Scan for the cell matching the given text and deliver its [X, Y] coordinate at center. 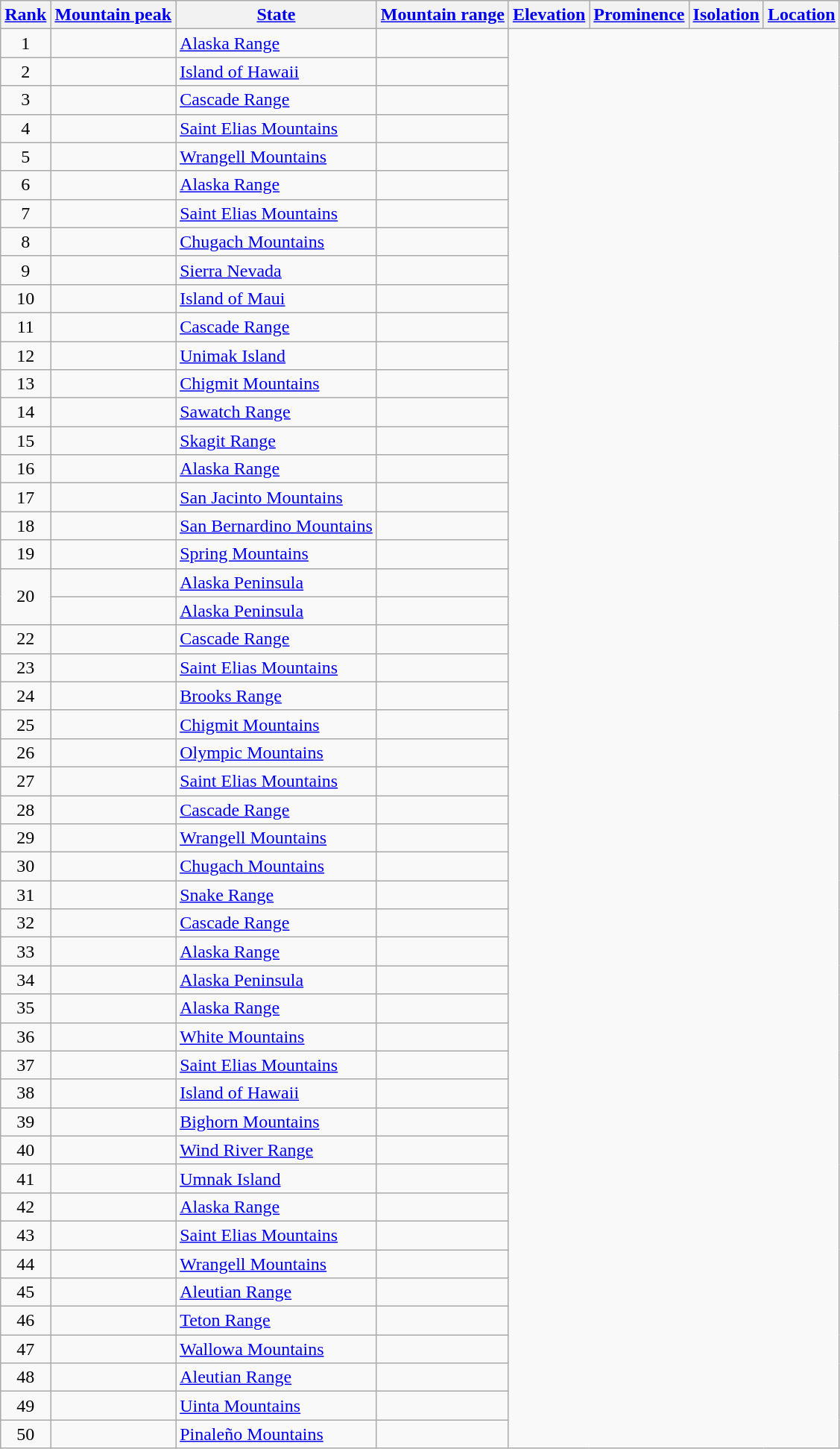
Island of Maui [277, 298]
9 [25, 270]
3 [25, 100]
Brooks Range [277, 696]
38 [25, 1093]
37 [25, 1065]
31 [25, 895]
State [277, 15]
11 [25, 327]
Prominence [640, 15]
White Mountains [277, 1037]
46 [25, 1321]
23 [25, 667]
Location [801, 15]
13 [25, 384]
33 [25, 952]
44 [25, 1264]
Wind River Range [277, 1150]
4 [25, 128]
20 [25, 597]
29 [25, 838]
50 [25, 1434]
8 [25, 242]
22 [25, 639]
15 [25, 441]
1 [25, 43]
Skagit Range [277, 441]
40 [25, 1150]
47 [25, 1349]
18 [25, 526]
43 [25, 1235]
Teton Range [277, 1321]
45 [25, 1292]
Umnak Island [277, 1178]
Bighorn Mountains [277, 1122]
19 [25, 554]
Elevation [549, 15]
Uinta Mountains [277, 1406]
28 [25, 809]
7 [25, 213]
San Bernardino Mountains [277, 526]
35 [25, 1008]
Mountain peak [113, 15]
36 [25, 1037]
2 [25, 72]
24 [25, 696]
12 [25, 356]
17 [25, 497]
32 [25, 923]
16 [25, 469]
Snake Range [277, 895]
Unimak Island [277, 356]
Sierra Nevada [277, 270]
Olympic Mountains [277, 752]
5 [25, 157]
25 [25, 724]
6 [25, 185]
42 [25, 1207]
26 [25, 752]
Isolation [726, 15]
Wallowa Mountains [277, 1349]
San Jacinto Mountains [277, 497]
Sawatch Range [277, 412]
39 [25, 1122]
Spring Mountains [277, 554]
10 [25, 298]
49 [25, 1406]
14 [25, 412]
Mountain range [443, 15]
27 [25, 781]
Rank [25, 15]
Pinaleño Mountains [277, 1434]
48 [25, 1377]
30 [25, 867]
41 [25, 1178]
34 [25, 980]
